Scan for the cell matching the given text and deliver its (x, y) coordinate at center. 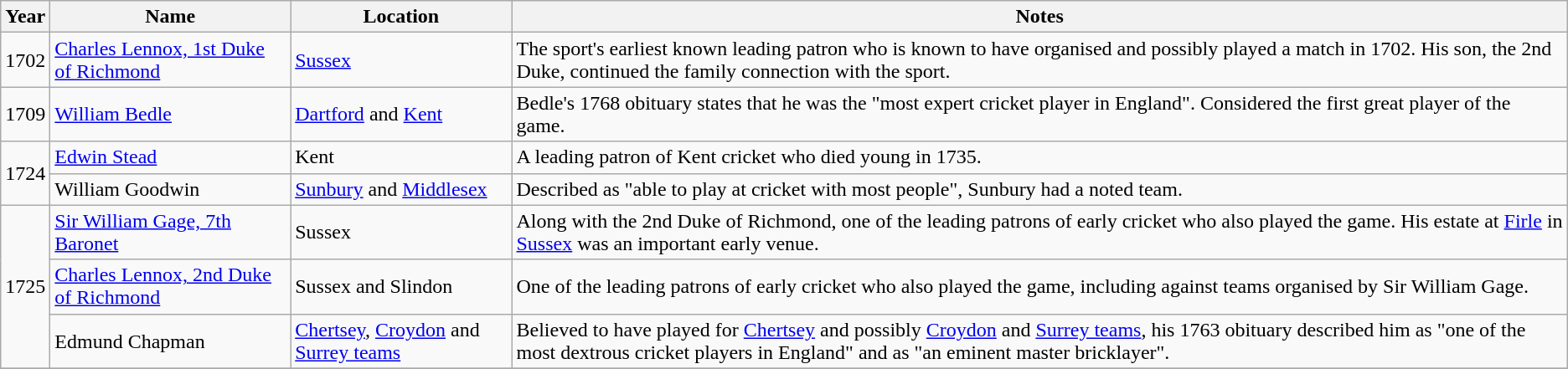
A leading patron of Kent cricket who died young in 1735. (1039, 157)
Edwin Stead (171, 157)
Sussex and Slindon (401, 286)
Charles Lennox, 1st Duke of Richmond (171, 60)
Notes (1039, 17)
Sunbury and Middlesex (401, 189)
1709 (25, 114)
1702 (25, 60)
Location (401, 17)
One of the leading patrons of early cricket who also played the game, including against teams organised by Sir William Gage. (1039, 286)
1725 (25, 286)
Sir William Gage, 7th Baronet (171, 233)
Edmund Chapman (171, 341)
Bedle's 1768 obituary states that he was the "most expert cricket player in England". Considered the first great player of the game. (1039, 114)
William Goodwin (171, 189)
1724 (25, 173)
Kent (401, 157)
Dartford and Kent (401, 114)
Name (171, 17)
Charles Lennox, 2nd Duke of Richmond (171, 286)
Described as "able to play at cricket with most people", Sunbury had a noted team. (1039, 189)
William Bedle (171, 114)
Year (25, 17)
Chertsey, Croydon and Surrey teams (401, 341)
